Determine the (x, y) coordinate at the center of the cell enclosing the given text.  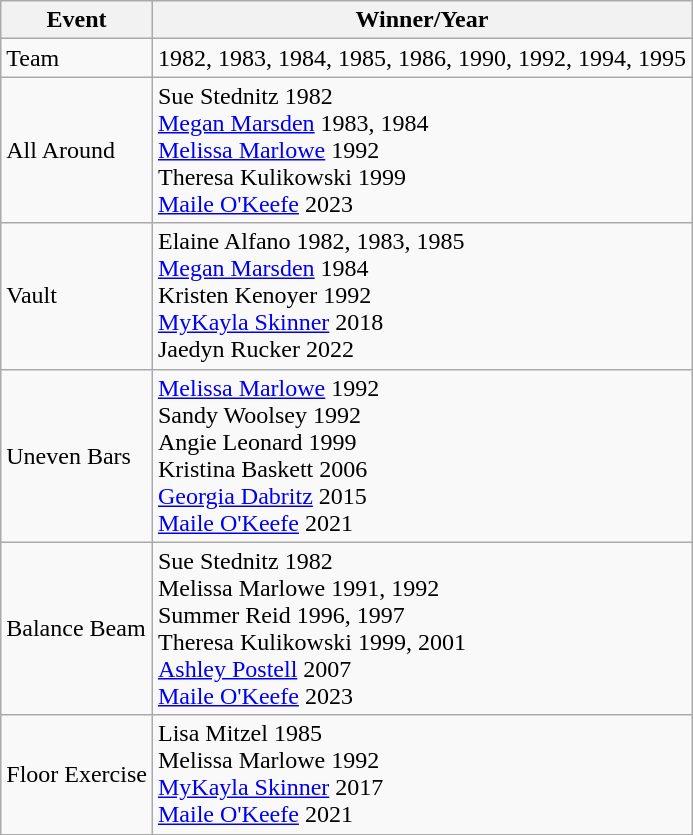
Team (77, 58)
Floor Exercise (77, 774)
Sue Stednitz 1982Megan Marsden 1983, 1984Melissa Marlowe 1992 Theresa Kulikowski 1999Maile O'Keefe 2023 (422, 150)
Sue Stednitz 1982Melissa Marlowe 1991, 1992Summer Reid 1996, 1997Theresa Kulikowski 1999, 2001Ashley Postell 2007Maile O'Keefe 2023 (422, 628)
1982, 1983, 1984, 1985, 1986, 1990, 1992, 1994, 1995 (422, 58)
All Around (77, 150)
Elaine Alfano 1982, 1983, 1985Megan Marsden 1984Kristen Kenoyer 1992MyKayla Skinner 2018Jaedyn Rucker 2022 (422, 296)
Melissa Marlowe 1992Sandy Woolsey 1992Angie Leonard 1999Kristina Baskett 2006Georgia Dabritz 2015Maile O'Keefe 2021 (422, 456)
Uneven Bars (77, 456)
Event (77, 20)
Balance Beam (77, 628)
Winner/Year (422, 20)
Lisa Mitzel 1985Melissa Marlowe 1992MyKayla Skinner 2017Maile O'Keefe 2021 (422, 774)
Vault (77, 296)
